Return the [X, Y] coordinate for the center point of the cell that contains the specified text.  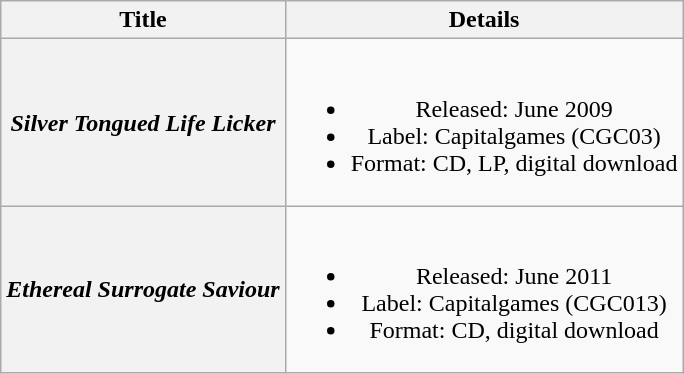
Title [143, 20]
Released: June 2011Label: Capitalgames (CGC013)Format: CD, digital download [484, 290]
Details [484, 20]
Ethereal Surrogate Saviour [143, 290]
Released: June 2009Label: Capitalgames (CGC03)Format: CD, LP, digital download [484, 122]
Silver Tongued Life Licker [143, 122]
